For the text-containing cell, return its midpoint in (X, Y) coordinate format. 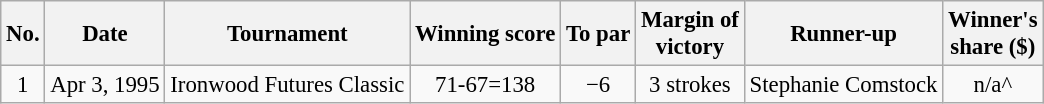
No. (23, 34)
−6 (598, 85)
To par (598, 34)
Margin ofvictory (690, 34)
71-67=138 (486, 85)
3 strokes (690, 85)
Date (105, 34)
Tournament (288, 34)
Apr 3, 1995 (105, 85)
n/a^ (993, 85)
Runner-up (844, 34)
1 (23, 85)
Winning score (486, 34)
Stephanie Comstock (844, 85)
Ironwood Futures Classic (288, 85)
Winner'sshare ($) (993, 34)
